Provide the (x, y) coordinate of the cell's center where the given text is located.  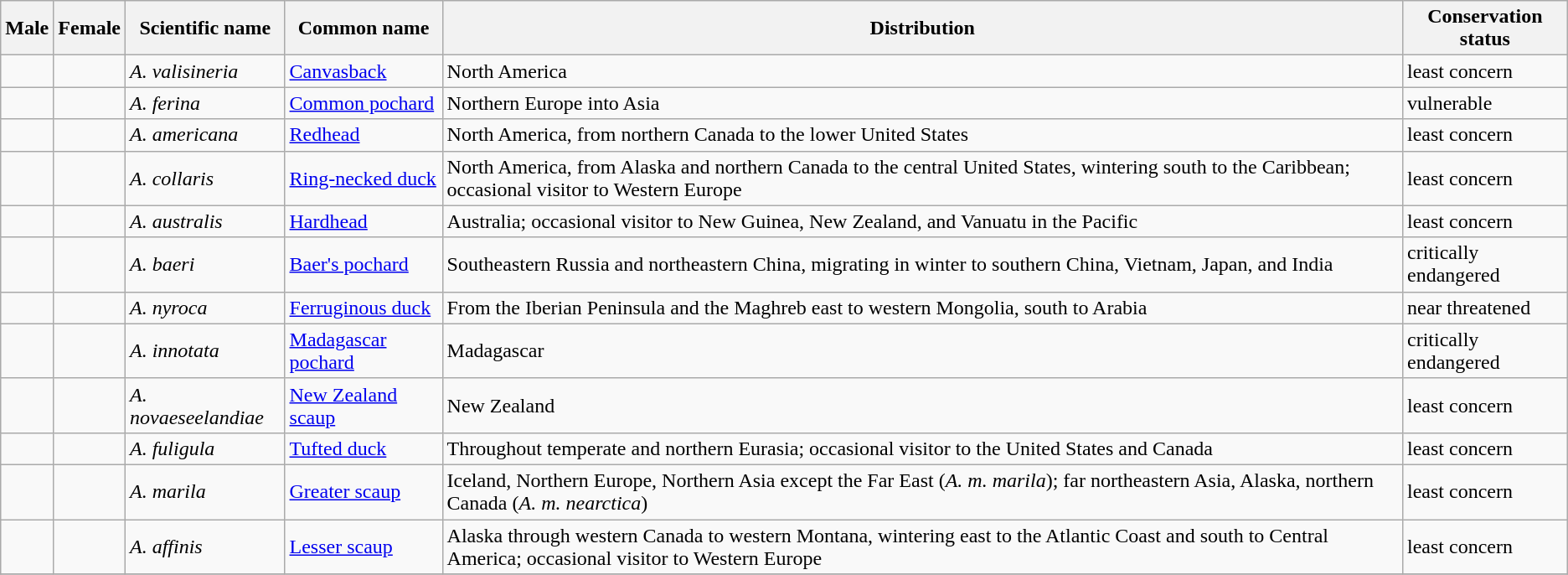
A. fuligula (204, 448)
From the Iberian Peninsula and the Maghreb east to western Mongolia, south to Arabia (922, 308)
Distribution (922, 28)
Redhead (364, 135)
Ferruginous duck (364, 308)
Madagascar pochard (364, 350)
Lesser scaup (364, 547)
A. americana (204, 135)
Canvasback (364, 71)
Australia; occasional visitor to New Guinea, New Zealand, and Vanuatu in the Pacific (922, 221)
Common pochard (364, 103)
A. australis (204, 221)
Hardhead (364, 221)
A. affinis (204, 547)
Greater scaup (364, 491)
A. marila (204, 491)
Common name (364, 28)
Iceland, Northern Europe, Northern Asia except the Far East (A. m. marila); far northeastern Asia, Alaska, northern Canada (A. m. nearctica) (922, 491)
near threatened (1484, 308)
A. collaris (204, 178)
North America, from Alaska and northern Canada to the central United States, wintering south to the Caribbean; occasional visitor to Western Europe (922, 178)
A. nyroca (204, 308)
New Zealand scaup (364, 406)
Female (90, 28)
Throughout temperate and northern Eurasia; occasional visitor to the United States and Canada (922, 448)
Conservation status (1484, 28)
A. baeri (204, 265)
Northern Europe into Asia (922, 103)
Baer's pochard (364, 265)
Scientific name (204, 28)
A. novaeseelandiae (204, 406)
New Zealand (922, 406)
A. ferina (204, 103)
vulnerable (1484, 103)
Madagascar (922, 350)
Southeastern Russia and northeastern China, migrating in winter to southern China, Vietnam, Japan, and India (922, 265)
Ring-necked duck (364, 178)
North America (922, 71)
A. valisineria (204, 71)
A. innotata (204, 350)
North America, from northern Canada to the lower United States (922, 135)
Tufted duck (364, 448)
Male (27, 28)
